From the cell containing the given text, extract its center point as (X, Y) coordinate. 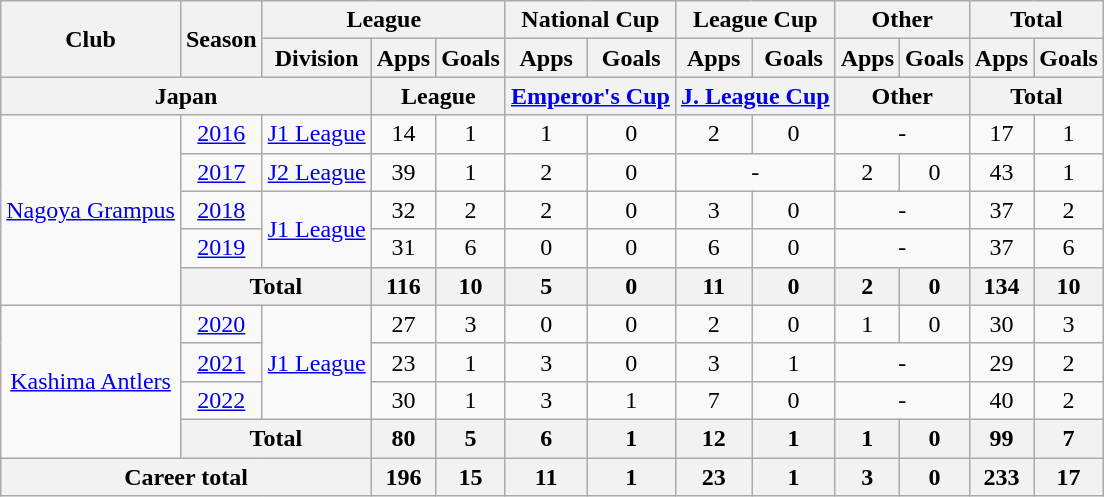
Emperor's Cup (590, 96)
27 (403, 324)
32 (403, 210)
J2 League (316, 172)
99 (1001, 438)
Season (221, 39)
15 (471, 477)
Nagoya Grampus (91, 210)
196 (403, 477)
Japan (186, 96)
2021 (221, 362)
2020 (221, 324)
39 (403, 172)
2019 (221, 248)
40 (1001, 400)
134 (1001, 286)
29 (1001, 362)
31 (403, 248)
43 (1001, 172)
2017 (221, 172)
2016 (221, 134)
116 (403, 286)
233 (1001, 477)
2018 (221, 210)
80 (403, 438)
Club (91, 39)
2022 (221, 400)
J. League Cup (755, 96)
League Cup (755, 20)
Division (316, 58)
Career total (186, 477)
National Cup (590, 20)
Kashima Antlers (91, 381)
14 (403, 134)
12 (714, 438)
